Output the (X, Y) coordinate of the center of the cell containing the given text.  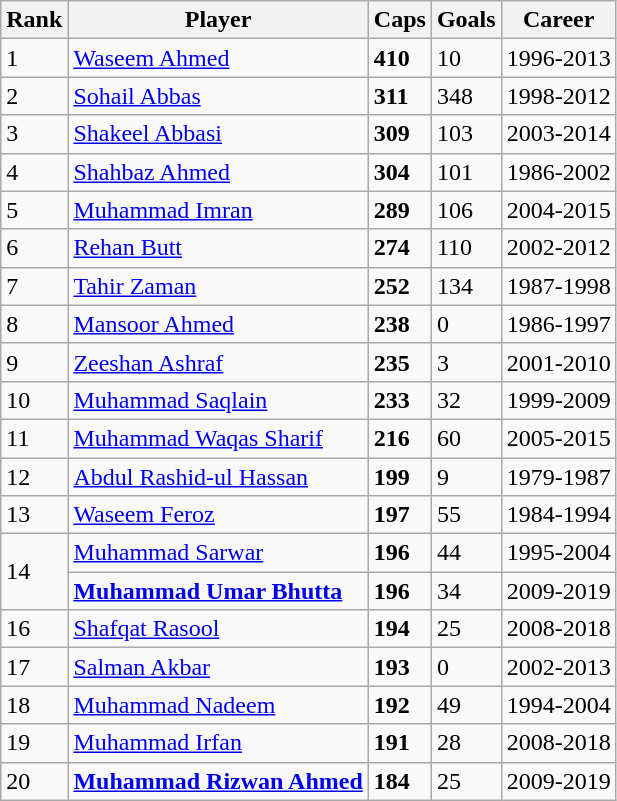
Rank (34, 20)
2005-2015 (558, 438)
2002-2013 (558, 667)
19 (34, 743)
Caps (400, 20)
16 (34, 629)
252 (400, 286)
106 (466, 210)
134 (466, 286)
1 (34, 58)
14 (34, 572)
13 (34, 515)
184 (400, 781)
Sohail Abbas (218, 96)
110 (466, 248)
Muhammad Imran (218, 210)
199 (400, 477)
1986-1997 (558, 324)
Muhammad Saqlain (218, 400)
309 (400, 134)
2001-2010 (558, 362)
Waseem Ahmed (218, 58)
7 (34, 286)
191 (400, 743)
Muhammad Umar Bhutta (218, 591)
Shakeel Abbasi (218, 134)
274 (400, 248)
192 (400, 705)
Zeeshan Ashraf (218, 362)
304 (400, 172)
Goals (466, 20)
4 (34, 172)
Muhammad Rizwan Ahmed (218, 781)
18 (34, 705)
235 (400, 362)
28 (466, 743)
32 (466, 400)
1998-2012 (558, 96)
410 (400, 58)
Tahir Zaman (218, 286)
2002-2012 (558, 248)
194 (400, 629)
Shahbaz Ahmed (218, 172)
1979-1987 (558, 477)
49 (466, 705)
Career (558, 20)
216 (400, 438)
1984-1994 (558, 515)
2004-2015 (558, 210)
6 (34, 248)
17 (34, 667)
44 (466, 553)
1995-2004 (558, 553)
Muhammad Irfan (218, 743)
1996-2013 (558, 58)
60 (466, 438)
2 (34, 96)
Muhammad Sarwar (218, 553)
12 (34, 477)
2003-2014 (558, 134)
Muhammad Waqas Sharif (218, 438)
Shafqat Rasool (218, 629)
238 (400, 324)
1999-2009 (558, 400)
8 (34, 324)
289 (400, 210)
193 (400, 667)
1986-2002 (558, 172)
1994-2004 (558, 705)
Abdul Rashid-ul Hassan (218, 477)
311 (400, 96)
Rehan Butt (218, 248)
55 (466, 515)
Salman Akbar (218, 667)
34 (466, 591)
348 (466, 96)
20 (34, 781)
233 (400, 400)
Mansoor Ahmed (218, 324)
11 (34, 438)
Waseem Feroz (218, 515)
Player (218, 20)
103 (466, 134)
197 (400, 515)
101 (466, 172)
Muhammad Nadeem (218, 705)
1987-1998 (558, 286)
5 (34, 210)
